Return the (X, Y) coordinate for the center point of the cell that contains the specified text.  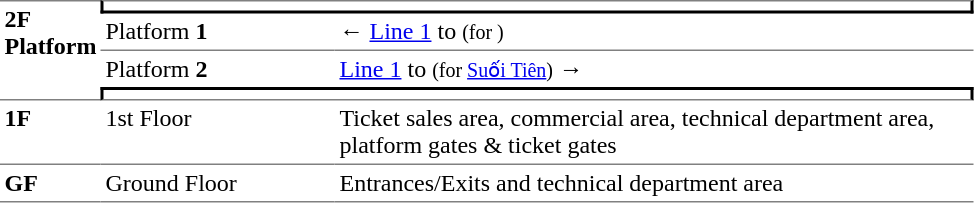
Entrances/Exits and technical department area (654, 184)
Ticket sales area, commercial area, technical department area, platform gates & ticket gates (654, 132)
GF (50, 184)
1st Floor (218, 132)
2FPlatform (50, 50)
Line 1 to (for Suối Tiên) → (654, 69)
1F (50, 132)
Ground Floor (218, 184)
Platform 1 (218, 33)
← Line 1 to (for ) (654, 33)
Platform 2 (218, 69)
